For the text-containing cell, return its midpoint in [x, y] coordinate format. 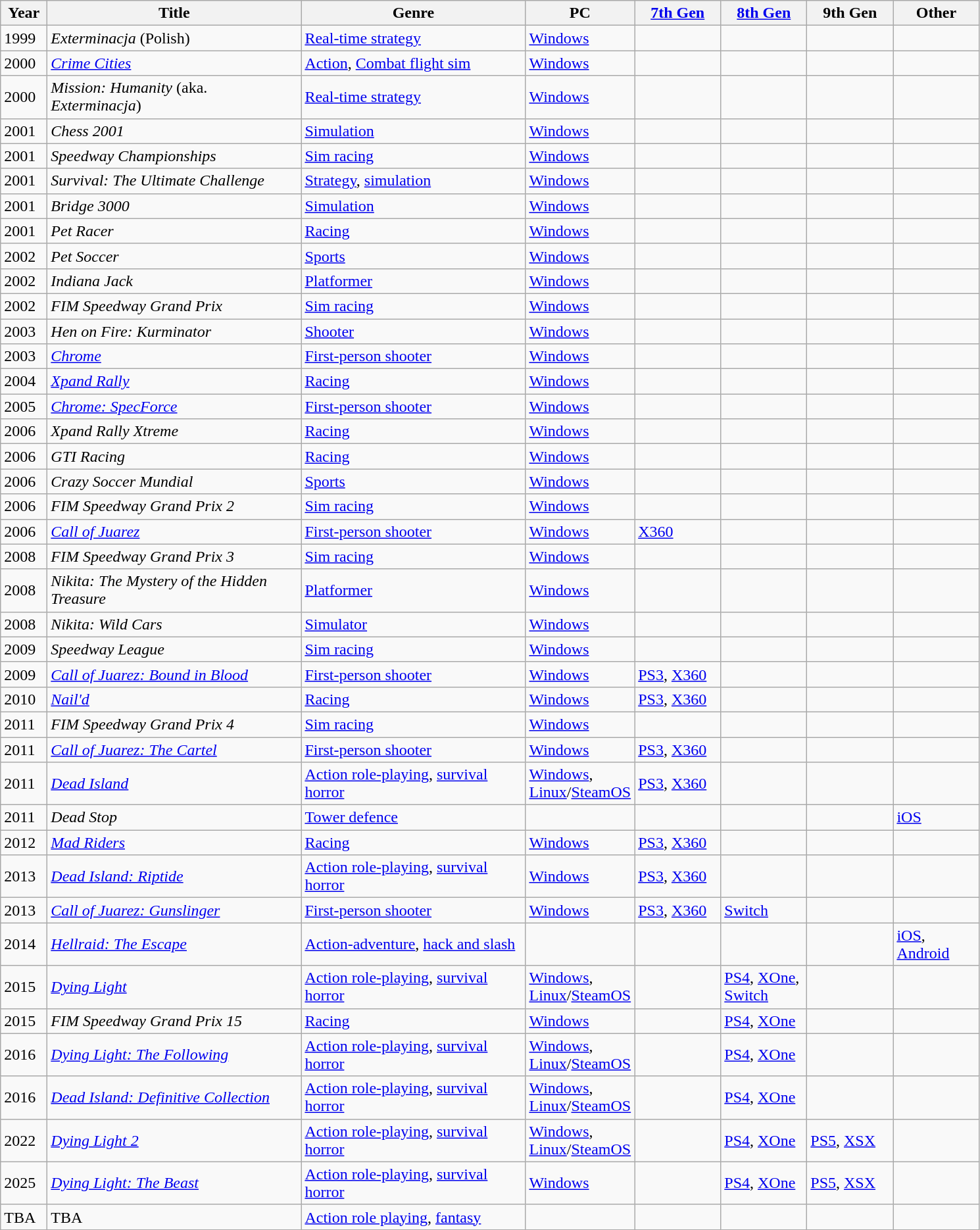
FIM Speedway Grand Prix 4 [174, 724]
iOS [937, 818]
8th Gen [764, 13]
2025 [24, 1183]
PS4, XOne, Switch [764, 987]
2004 [24, 381]
Bridge 3000 [174, 206]
Chess 2001 [174, 131]
Exterminacja (Polish) [174, 38]
Nikita: The Mystery of the Hidden Treasure [174, 591]
Chrome [174, 357]
2005 [24, 406]
Switch [764, 910]
Crazy Soccer Mundial [174, 481]
Survival: The Ultimate Challenge [174, 181]
Hellraid: The Escape [174, 945]
Dead Island: Definitive Collection [174, 1097]
Nail'd [174, 699]
1999 [24, 38]
Other [937, 13]
Dying Light 2 [174, 1141]
9th Gen [850, 13]
PC [580, 13]
FIM Speedway Grand Prix 15 [174, 1021]
Year [24, 13]
Title [174, 13]
Call of Juarez [174, 531]
Pet Soccer [174, 256]
Mad Riders [174, 843]
iOS, Android [937, 945]
Call of Juarez: Gunslinger [174, 910]
Call of Juarez: Bound in Blood [174, 674]
Xpand Rally [174, 381]
Mission: Humanity (aka. Exterminacja) [174, 97]
Dead Stop [174, 818]
Dying Light [174, 987]
Dead Island [174, 784]
Strategy, simulation [413, 181]
Indiana Jack [174, 281]
Crime Cities [174, 63]
Dying Light: The Following [174, 1055]
2012 [24, 843]
Simulator [413, 624]
2010 [24, 699]
Dying Light: The Beast [174, 1183]
2014 [24, 945]
Hen on Fire: Kurminator [174, 331]
Genre [413, 13]
Speedway League [174, 649]
2022 [24, 1141]
Tower defence [413, 818]
GTI Racing [174, 456]
FIM Speedway Grand Prix 2 [174, 506]
7th Gen [677, 13]
X360 [677, 531]
Action-adventure, hack and slash [413, 945]
Action role playing, fantasy [413, 1217]
FIM Speedway Grand Prix [174, 306]
Action, Combat flight sim [413, 63]
Shooter [413, 331]
Nikita: Wild Cars [174, 624]
Xpand Rally Xtreme [174, 431]
FIM Speedway Grand Prix 3 [174, 556]
Call of Juarez: The Cartel [174, 749]
Chrome: SpecForce [174, 406]
Dead Island: Riptide [174, 876]
Pet Racer [174, 231]
Speedway Championships [174, 156]
